Output the (x, y) coordinate of the center of the cell containing the given text.  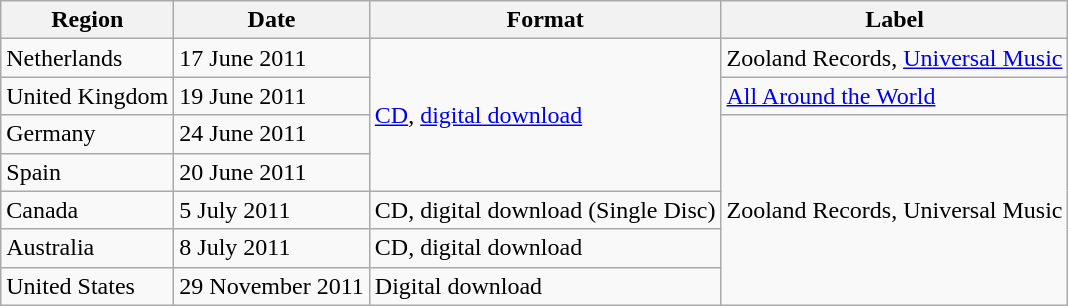
All Around the World (894, 96)
Spain (88, 172)
CD, digital download (Single Disc) (545, 210)
17 June 2011 (272, 58)
Canada (88, 210)
19 June 2011 (272, 96)
Netherlands (88, 58)
Digital download (545, 286)
5 July 2011 (272, 210)
Region (88, 20)
8 July 2011 (272, 248)
Date (272, 20)
Australia (88, 248)
Label (894, 20)
29 November 2011 (272, 286)
Format (545, 20)
Germany (88, 134)
United States (88, 286)
20 June 2011 (272, 172)
24 June 2011 (272, 134)
United Kingdom (88, 96)
